Locate the cell with the specified text and output its [x, y] center coordinate. 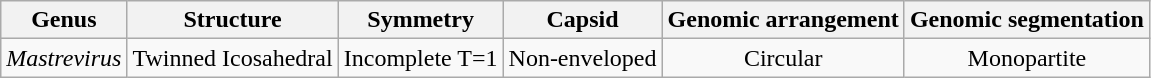
Symmetry [420, 20]
Circular [783, 58]
Genomic segmentation [1026, 20]
Genus [64, 20]
Incomplete T=1 [420, 58]
Mastrevirus [64, 58]
Capsid [582, 20]
Genomic arrangement [783, 20]
Monopartite [1026, 58]
Non-enveloped [582, 58]
Twinned Icosahedral [232, 58]
Structure [232, 20]
